Capture the cell that displays the provided text and extract its [x, y] central coordinate. 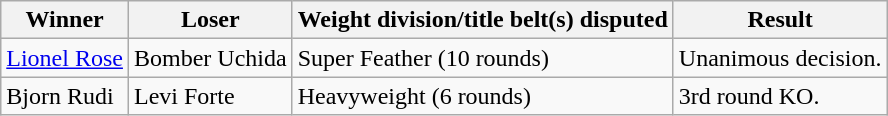
3rd round KO. [780, 96]
Lionel Rose [65, 58]
Weight division/title belt(s) disputed [482, 20]
Winner [65, 20]
Heavyweight (6 rounds) [482, 96]
Bjorn Rudi [65, 96]
Levi Forte [210, 96]
Bomber Uchida [210, 58]
Super Feather (10 rounds) [482, 58]
Result [780, 20]
Unanimous decision. [780, 58]
Loser [210, 20]
